From the cell containing the given text, extract its center point as [x, y] coordinate. 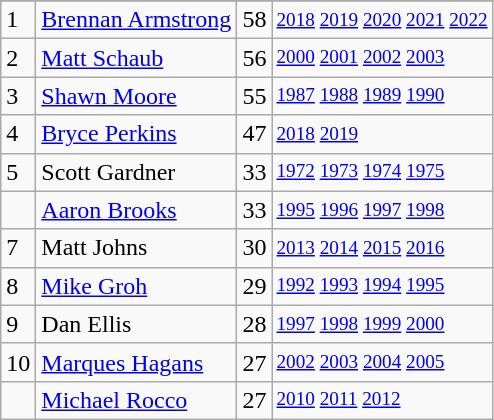
9 [18, 324]
1972 1973 1974 1975 [382, 172]
2010 2011 2012 [382, 400]
Brennan Armstrong [136, 20]
2018 2019 [382, 134]
56 [254, 58]
2018 2019 2020 2021 2022 [382, 20]
47 [254, 134]
2000 2001 2002 2003 [382, 58]
Scott Gardner [136, 172]
7 [18, 248]
Bryce Perkins [136, 134]
2013 2014 2015 2016 [382, 248]
8 [18, 286]
1997 1998 1999 2000 [382, 324]
Matt Schaub [136, 58]
29 [254, 286]
3 [18, 96]
1992 1993 1994 1995 [382, 286]
Mike Groh [136, 286]
2 [18, 58]
Michael Rocco [136, 400]
4 [18, 134]
1 [18, 20]
1995 1996 1997 1998 [382, 210]
28 [254, 324]
1987 1988 1989 1990 [382, 96]
58 [254, 20]
30 [254, 248]
Dan Ellis [136, 324]
Shawn Moore [136, 96]
Matt Johns [136, 248]
2002 2003 2004 2005 [382, 362]
10 [18, 362]
Marques Hagans [136, 362]
Aaron Brooks [136, 210]
55 [254, 96]
5 [18, 172]
